Scan for the cell matching the given text and deliver its [X, Y] coordinate at center. 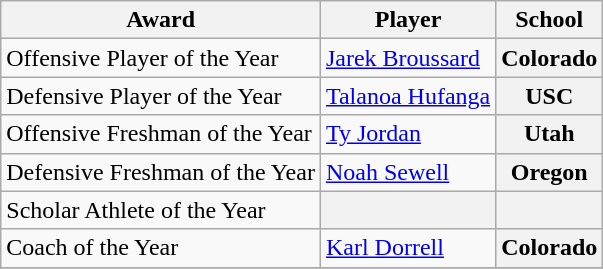
Coach of the Year [161, 248]
Award [161, 20]
Player [408, 20]
Jarek Broussard [408, 58]
Karl Dorrell [408, 248]
Talanoa Hufanga [408, 96]
School [550, 20]
Noah Sewell [408, 172]
Scholar Athlete of the Year [161, 210]
Ty Jordan [408, 134]
Defensive Player of the Year [161, 96]
Offensive Freshman of the Year [161, 134]
Defensive Freshman of the Year [161, 172]
Oregon [550, 172]
Offensive Player of the Year [161, 58]
USC [550, 96]
Utah [550, 134]
